Detect which cell encompasses the target text, then output its (x, y) center coordinate. 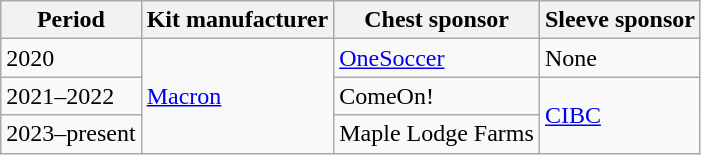
Kit manufacturer (238, 20)
Sleeve sponsor (620, 20)
2023–present (71, 134)
CIBC (620, 115)
Macron (238, 96)
2021–2022 (71, 96)
Chest sponsor (437, 20)
Period (71, 20)
OneSoccer (437, 58)
ComeOn! (437, 96)
2020 (71, 58)
Maple Lodge Farms (437, 134)
None (620, 58)
